Provide the (x, y) coordinate of the cell's center where the given text is located.  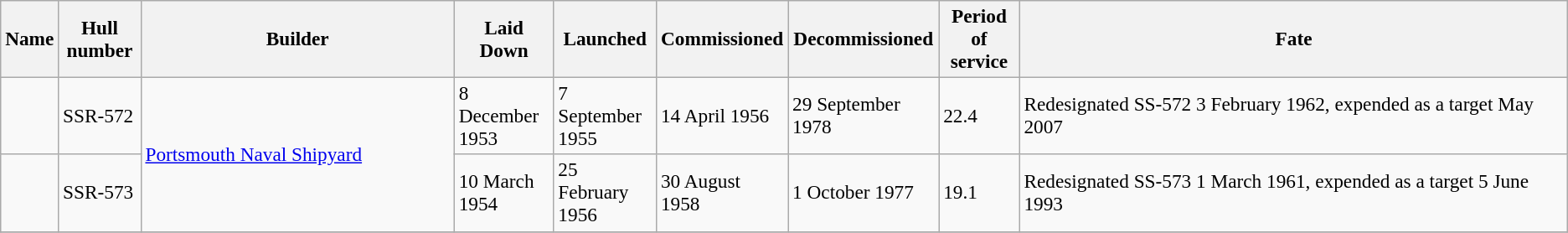
Portsmouth Naval Shipyard (297, 154)
Launched (605, 39)
1 October 1977 (864, 193)
SSR-573 (100, 193)
25 February 1956 (605, 193)
8 December 1953 (504, 116)
Redesignated SS-572 3 February 1962, expended as a target May 2007 (1293, 116)
10 March 1954 (504, 193)
Period of service (979, 39)
19.1 (979, 193)
Redesignated SS-573 1 March 1961, expended as a target 5 June 1993 (1293, 193)
Name (30, 39)
29 September 1978 (864, 116)
14 April 1956 (722, 116)
22.4 (979, 116)
30 August 1958 (722, 193)
Commissioned (722, 39)
Fate (1293, 39)
Builder (297, 39)
Laid Down (504, 39)
Decommissioned (864, 39)
7 September 1955 (605, 116)
Hull number (100, 39)
SSR-572 (100, 116)
